Extract the [x, y] coordinate from the center of the cell holding the provided text.  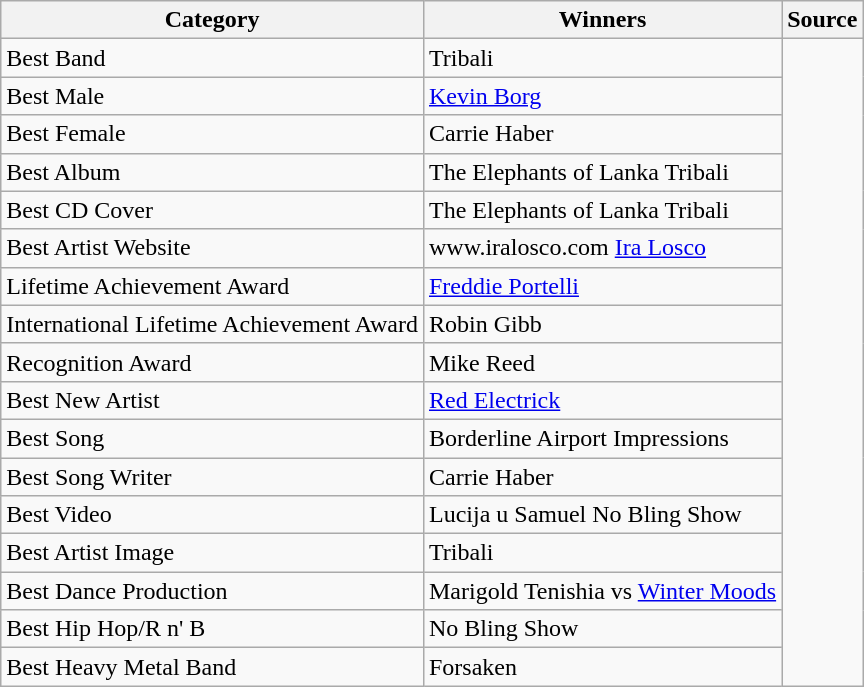
Best Band [212, 58]
Winners [602, 20]
Red Electrick [602, 400]
Best Song [212, 438]
International Lifetime Achievement Award [212, 324]
Marigold Tenishia vs Winter Moods [602, 591]
Forsaken [602, 667]
Recognition Award [212, 362]
Robin Gibb [602, 324]
Best Hip Hop/R n' B [212, 629]
No Bling Show [602, 629]
Lifetime Achievement Award [212, 286]
Source [822, 20]
Best CD Cover [212, 210]
Best Female [212, 134]
Lucija u Samuel No Bling Show [602, 515]
Best New Artist [212, 400]
Best Video [212, 515]
Best Artist Website [212, 248]
Best Album [212, 172]
Best Heavy Metal Band [212, 667]
Best Male [212, 96]
Mike Reed [602, 362]
Best Artist Image [212, 553]
Freddie Portelli [602, 286]
www.iralosco.com Ira Losco [602, 248]
Best Dance Production [212, 591]
Category [212, 20]
Best Song Writer [212, 477]
Borderline Airport Impressions [602, 438]
Kevin Borg [602, 96]
